Find where the given text appears and provide that cell's center as [X, Y] coordinate. 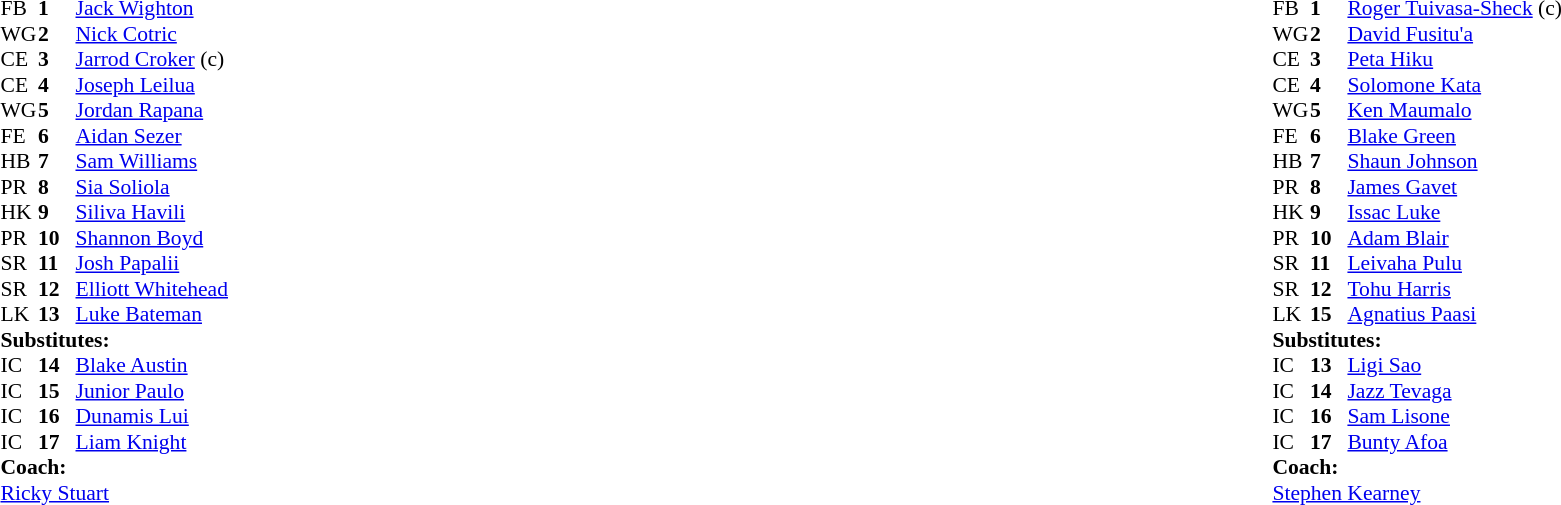
Nick Cotric [152, 34]
Coach: [114, 467]
Sia Soliola [152, 187]
Substitutes: [114, 340]
Joseph Leilua [152, 85]
Siliva Havili [152, 213]
Jordan Rapana [152, 111]
Elliott Whitehead [152, 289]
Jarrod Croker (c) [152, 59]
Josh Papalii [152, 263]
Sam Williams [152, 161]
Dunamis Lui [152, 417]
Luke Bateman [152, 315]
Aidan Sezer [152, 136]
Junior Paulo [152, 391]
Blake Austin [152, 365]
Liam Knight [152, 442]
Shannon Boyd [152, 238]
